Extract the [x, y] coordinate from the center of the cell holding the provided text.  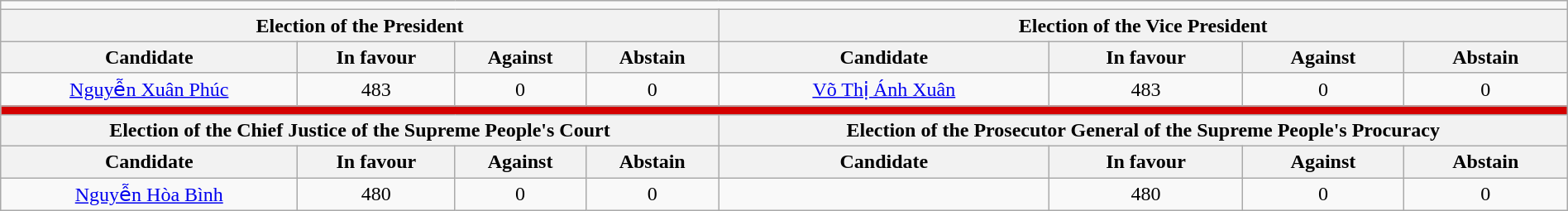
Võ Thị Ánh Xuân [883, 89]
Nguyễn Hòa Bình [149, 194]
Election of the Vice President [1143, 26]
Election of the Chief Justice of the Supreme People's Court [360, 131]
Election of the Prosecutor General of the Supreme People's Procuracy [1143, 131]
Nguyễn Xuân Phúc [149, 89]
Election of the President [360, 26]
